Capture the cell that displays the provided text and extract its (x, y) central coordinate. 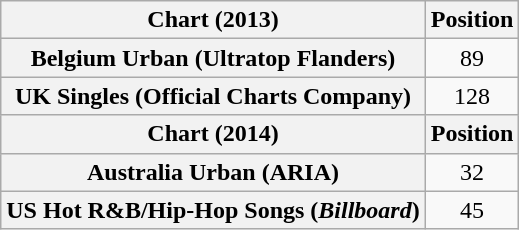
89 (472, 58)
Chart (2014) (213, 134)
Chart (2013) (213, 20)
US Hot R&B/Hip-Hop Songs (Billboard) (213, 210)
Belgium Urban (Ultratop Flanders) (213, 58)
UK Singles (Official Charts Company) (213, 96)
Australia Urban (ARIA) (213, 172)
128 (472, 96)
32 (472, 172)
45 (472, 210)
